Provide the (x, y) coordinate of the cell's center where the given text is located.  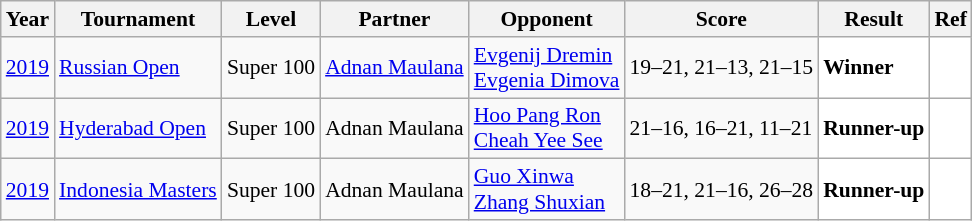
18–21, 21–16, 26–28 (721, 190)
Year (28, 19)
Hoo Pang Ron Cheah Yee See (547, 128)
Guo Xinwa Zhang Shuxian (547, 190)
Tournament (138, 19)
Level (271, 19)
21–16, 16–21, 11–21 (721, 128)
Score (721, 19)
Evgenij Dremin Evgenia Dimova (547, 68)
Ref (950, 19)
Result (874, 19)
Hyderabad Open (138, 128)
Partner (394, 19)
Winner (874, 68)
Opponent (547, 19)
Indonesia Masters (138, 190)
Russian Open (138, 68)
19–21, 21–13, 21–15 (721, 68)
